Return the (X, Y) coordinate for the center point of the cell that contains the specified text.  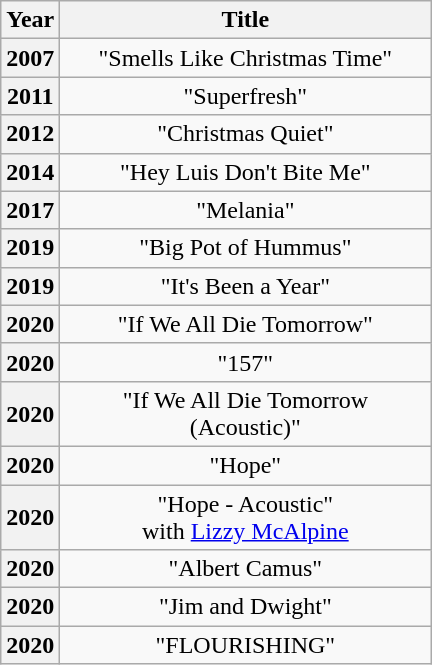
2012 (30, 134)
"Superfresh" (246, 96)
2011 (30, 96)
"If We All Die Tomorrow (Acoustic)" (246, 414)
"FLOURISHING" (246, 645)
Title (246, 20)
"157" (246, 362)
"Melania" (246, 210)
"Hope - Acoustic"with Lizzy McAlpine (246, 516)
"Hey Luis Don't Bite Me" (246, 172)
"Smells Like Christmas Time" (246, 58)
"Big Pot of Hummus" (246, 248)
2007 (30, 58)
"If We All Die Tomorrow" (246, 324)
2014 (30, 172)
"Jim and Dwight" (246, 607)
"Albert Camus" (246, 569)
"Christmas Quiet" (246, 134)
"Hope" (246, 465)
Year (30, 20)
"It's Been a Year" (246, 286)
2017 (30, 210)
